Capture the cell that displays the provided text and extract its [X, Y] central coordinate. 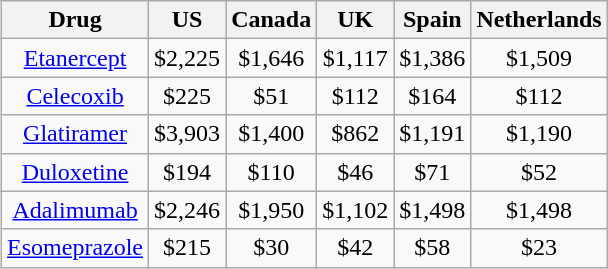
$215 [188, 248]
$52 [539, 172]
Duloxetine [76, 172]
$1,950 [272, 210]
US [188, 20]
UK [356, 20]
$3,903 [188, 134]
Drug [76, 20]
Spain [432, 20]
$110 [272, 172]
$2,225 [188, 58]
$2,246 [188, 210]
Adalimumab [76, 210]
$1,509 [539, 58]
$194 [188, 172]
Canada [272, 20]
Esomeprazole [76, 248]
$1,191 [432, 134]
Etanercept [76, 58]
$1,400 [272, 134]
$42 [356, 248]
$1,117 [356, 58]
$1,386 [432, 58]
$1,102 [356, 210]
$225 [188, 96]
$51 [272, 96]
$1,190 [539, 134]
$71 [432, 172]
$862 [356, 134]
$46 [356, 172]
$23 [539, 248]
$164 [432, 96]
$58 [432, 248]
$30 [272, 248]
Celecoxib [76, 96]
$1,646 [272, 58]
Netherlands [539, 20]
Glatiramer [76, 134]
